Find where the given text appears and provide that cell's center as [x, y] coordinate. 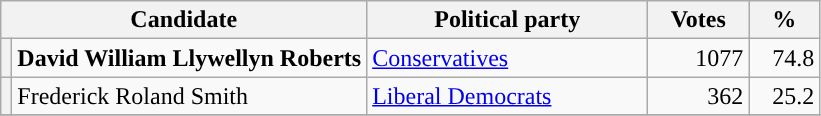
1077 [698, 58]
25.2 [784, 96]
Liberal Democrats [508, 96]
% [784, 20]
David William Llywellyn Roberts [190, 58]
Candidate [184, 20]
74.8 [784, 58]
Frederick Roland Smith [190, 96]
Political party [508, 20]
Conservatives [508, 58]
Votes [698, 20]
362 [698, 96]
